Find where the given text appears and provide that cell's center as [x, y] coordinate. 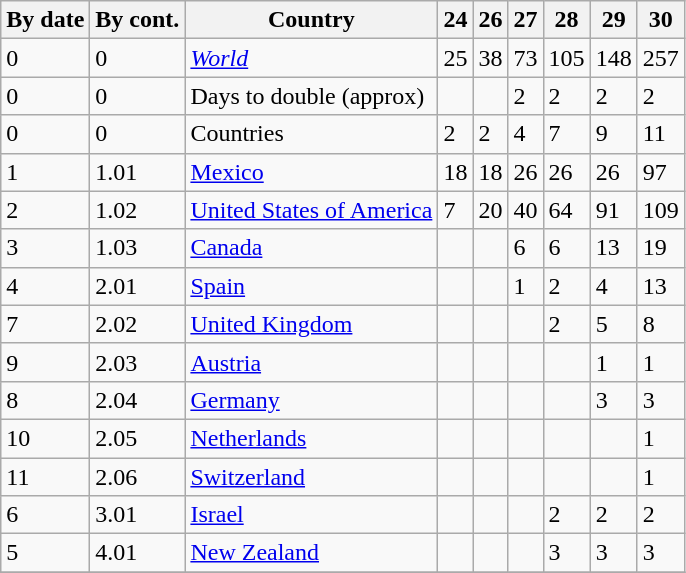
20 [490, 210]
73 [526, 58]
25 [456, 58]
105 [566, 58]
1.02 [138, 210]
2.01 [138, 286]
United States of America [312, 210]
2.03 [138, 362]
Countries [312, 134]
10 [46, 438]
2.02 [138, 324]
By cont. [138, 20]
19 [660, 248]
97 [660, 172]
257 [660, 58]
148 [614, 58]
Netherlands [312, 438]
Switzerland [312, 477]
1.03 [138, 248]
28 [566, 20]
By date [46, 20]
4.01 [138, 553]
64 [566, 210]
2.06 [138, 477]
Israel [312, 515]
Spain [312, 286]
Germany [312, 400]
91 [614, 210]
3.01 [138, 515]
109 [660, 210]
40 [526, 210]
World [312, 58]
29 [614, 20]
Country [312, 20]
New Zealand [312, 553]
30 [660, 20]
2.05 [138, 438]
Mexico [312, 172]
1.01 [138, 172]
United Kingdom [312, 324]
Canada [312, 248]
38 [490, 58]
2.04 [138, 400]
27 [526, 20]
Austria [312, 362]
Days to double (approx) [312, 96]
24 [456, 20]
